Locate the cell with the specified text and output its (x, y) center coordinate. 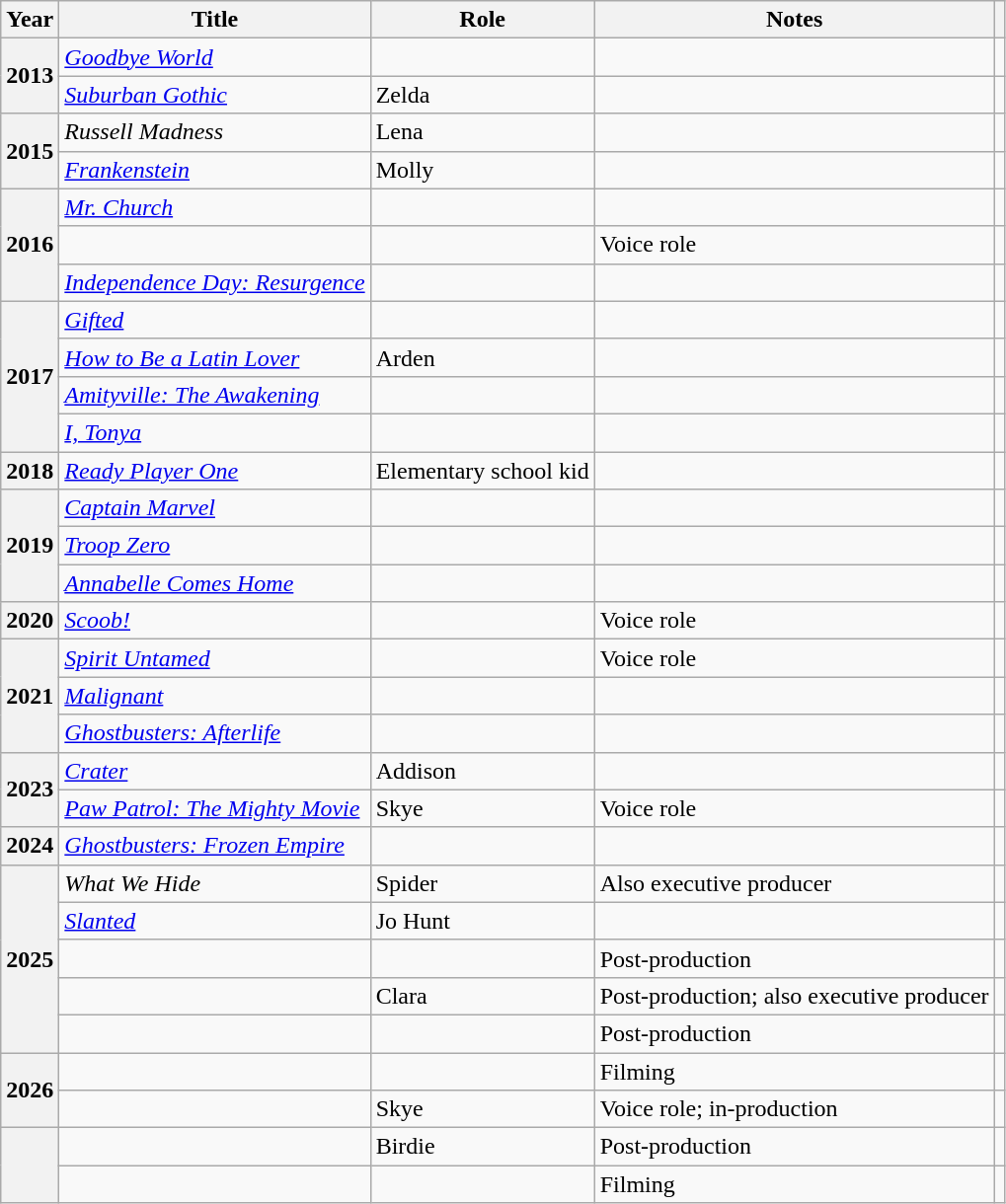
Suburban Gothic (215, 95)
2020 (30, 621)
Addison (482, 771)
2024 (30, 846)
Frankenstein (215, 170)
2013 (30, 76)
Captain Marvel (215, 508)
Goodbye World (215, 57)
Independence Day: Resurgence (215, 282)
Annabelle Comes Home (215, 583)
Ready Player One (215, 471)
2017 (30, 376)
Jo Hunt (482, 921)
How to Be a Latin Lover (215, 357)
Ghostbusters: Frozen Empire (215, 846)
Russell Madness (215, 132)
2016 (30, 245)
Lena (482, 132)
Scoob! (215, 621)
2025 (30, 958)
Gifted (215, 320)
2019 (30, 546)
2021 (30, 696)
Paw Patrol: The Mighty Movie (215, 808)
I, Tonya (215, 432)
Voice role; in-production (794, 1109)
Post-production; also executive producer (794, 996)
2023 (30, 790)
Arden (482, 357)
Notes (794, 20)
2015 (30, 151)
Clara (482, 996)
Spider (482, 883)
2026 (30, 1090)
Title (215, 20)
Role (482, 20)
Spirit Untamed (215, 658)
What We Hide (215, 883)
Malignant (215, 696)
Mr. Church (215, 207)
Troop Zero (215, 546)
Molly (482, 170)
Slanted (215, 921)
Year (30, 20)
Also executive producer (794, 883)
Birdie (482, 1147)
Ghostbusters: Afterlife (215, 733)
Amityville: The Awakening (215, 395)
Crater (215, 771)
Elementary school kid (482, 471)
Zelda (482, 95)
2018 (30, 471)
